Search for the cell housing the specified text and yield its (X, Y) center coordinate. 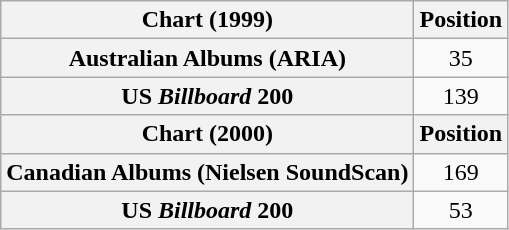
Canadian Albums (Nielsen SoundScan) (208, 172)
53 (461, 210)
139 (461, 96)
Chart (1999) (208, 20)
169 (461, 172)
35 (461, 58)
Australian Albums (ARIA) (208, 58)
Chart (2000) (208, 134)
